Detect which cell encompasses the target text, then output its (x, y) center coordinate. 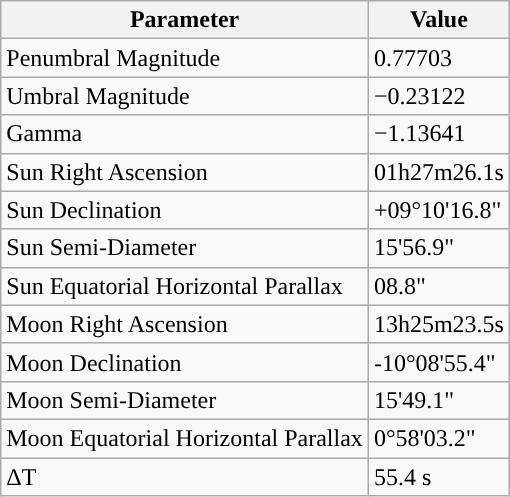
Penumbral Magnitude (185, 58)
55.4 s (438, 477)
Sun Declination (185, 210)
13h25m23.5s (438, 324)
−1.13641 (438, 134)
+09°10'16.8" (438, 210)
Moon Semi-Diameter (185, 400)
Sun Right Ascension (185, 172)
0°58'03.2" (438, 438)
-10°08'55.4" (438, 362)
Moon Equatorial Horizontal Parallax (185, 438)
Value (438, 20)
08.8" (438, 286)
Parameter (185, 20)
Sun Semi-Diameter (185, 248)
Umbral Magnitude (185, 96)
0.77703 (438, 58)
Moon Right Ascension (185, 324)
Gamma (185, 134)
ΔT (185, 477)
15'49.1" (438, 400)
Moon Declination (185, 362)
−0.23122 (438, 96)
Sun Equatorial Horizontal Parallax (185, 286)
01h27m26.1s (438, 172)
15'56.9" (438, 248)
